Search for the cell housing the specified text and yield its (x, y) center coordinate. 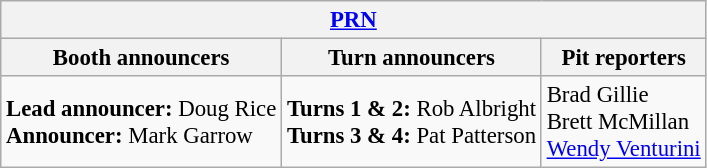
Turn announcers (412, 58)
Turns 1 & 2: Rob AlbrightTurns 3 & 4: Pat Patterson (412, 122)
Booth announcers (142, 58)
Brad GillieBrett McMillanWendy Venturini (624, 122)
Pit reporters (624, 58)
Lead announcer: Doug RiceAnnouncer: Mark Garrow (142, 122)
PRN (354, 20)
